Locate the cell with the specified text and output its (x, y) center coordinate. 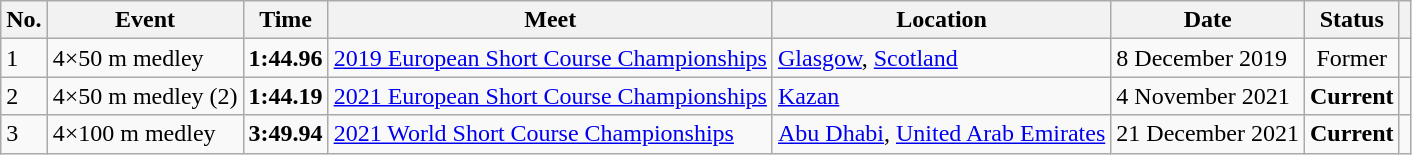
Time (286, 20)
No. (24, 20)
1:44.19 (286, 96)
4×100 m medley (145, 134)
2021 World Short Course Championships (550, 134)
Former (1352, 58)
Kazan (941, 96)
Status (1352, 20)
3 (24, 134)
2021 European Short Course Championships (550, 96)
Meet (550, 20)
2019 European Short Course Championships (550, 58)
Glasgow, Scotland (941, 58)
4×50 m medley (145, 58)
4 November 2021 (1208, 96)
3:49.94 (286, 134)
Date (1208, 20)
1 (24, 58)
1:44.96 (286, 58)
4×50 m medley (2) (145, 96)
2 (24, 96)
Abu Dhabi, United Arab Emirates (941, 134)
8 December 2019 (1208, 58)
21 December 2021 (1208, 134)
Event (145, 20)
Location (941, 20)
